Pinpoint the cell where the given text exists, returning its [X, Y] midpoint coordinate. 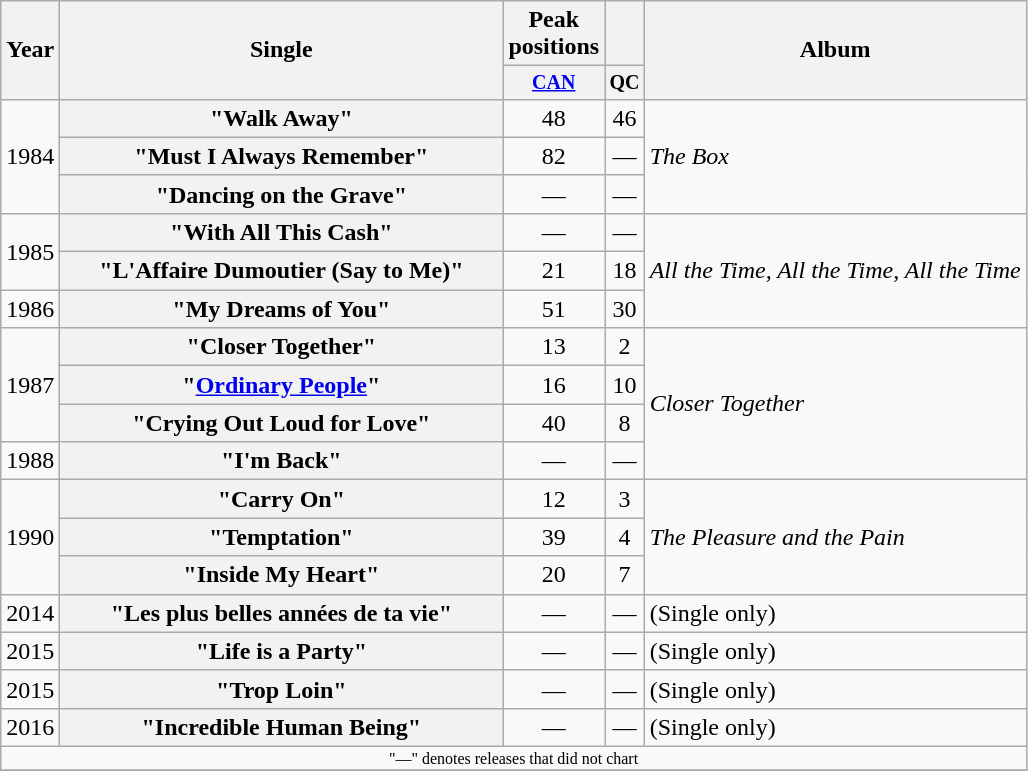
51 [554, 309]
"Inside My Heart" [282, 575]
18 [624, 271]
"—" denotes releases that did not chart [514, 758]
1988 [30, 461]
46 [624, 118]
40 [554, 423]
1986 [30, 309]
"With All This Cash" [282, 232]
"Ordinary People" [282, 385]
"Temptation" [282, 537]
21 [554, 271]
"Trop Loin" [282, 689]
12 [554, 499]
The Box [835, 156]
1987 [30, 385]
"Carry On" [282, 499]
2014 [30, 613]
16 [554, 385]
48 [554, 118]
"My Dreams of You" [282, 309]
8 [624, 423]
10 [624, 385]
"Walk Away" [282, 118]
"I'm Back" [282, 461]
Single [282, 50]
"Life is a Party" [282, 651]
13 [554, 347]
20 [554, 575]
CAN [554, 82]
"Closer Together" [282, 347]
82 [554, 156]
Album [835, 50]
"Incredible Human Being" [282, 727]
3 [624, 499]
39 [554, 537]
"L'Affaire Dumoutier (Say to Me)" [282, 271]
QC [624, 82]
"Crying Out Loud for Love" [282, 423]
Year [30, 50]
4 [624, 537]
"Dancing on the Grave" [282, 194]
Closer Together [835, 404]
7 [624, 575]
All the Time, All the Time, All the Time [835, 270]
The Pleasure and the Pain [835, 537]
"Must I Always Remember" [282, 156]
1984 [30, 156]
"Les plus belles années de ta vie" [282, 613]
2016 [30, 727]
2 [624, 347]
30 [624, 309]
1985 [30, 251]
1990 [30, 537]
Peak positions [554, 34]
